Scan for the cell matching the given text and deliver its [X, Y] coordinate at center. 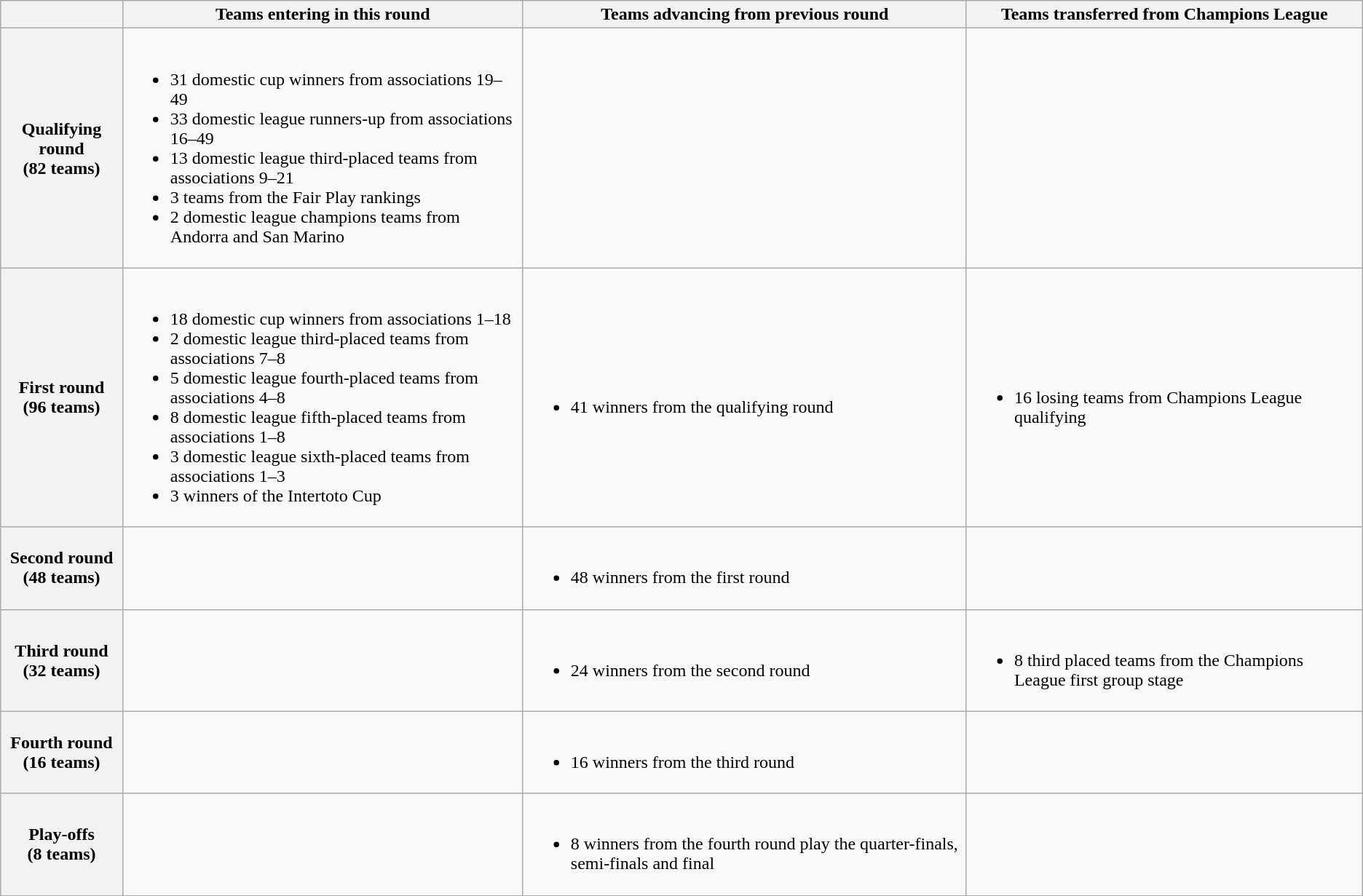
Third round (32 teams) [62, 660]
48 winners from the first round [744, 568]
41 winners from the qualifying round [744, 397]
8 third placed teams from the Champions League first group stage [1164, 660]
Teams entering in this round [323, 15]
Teams transferred from Champions League [1164, 15]
Play-offs (8 teams) [62, 844]
Second round (48 teams) [62, 568]
Teams advancing from previous round [744, 15]
16 winners from the third round [744, 753]
24 winners from the second round [744, 660]
Qualifying round (82 teams) [62, 148]
Fourth round (16 teams) [62, 753]
8 winners from the fourth round play the quarter-finals, semi-finals and final [744, 844]
First round (96 teams) [62, 397]
16 losing teams from Champions League qualifying [1164, 397]
